Detect which cell encompasses the target text, then output its [x, y] center coordinate. 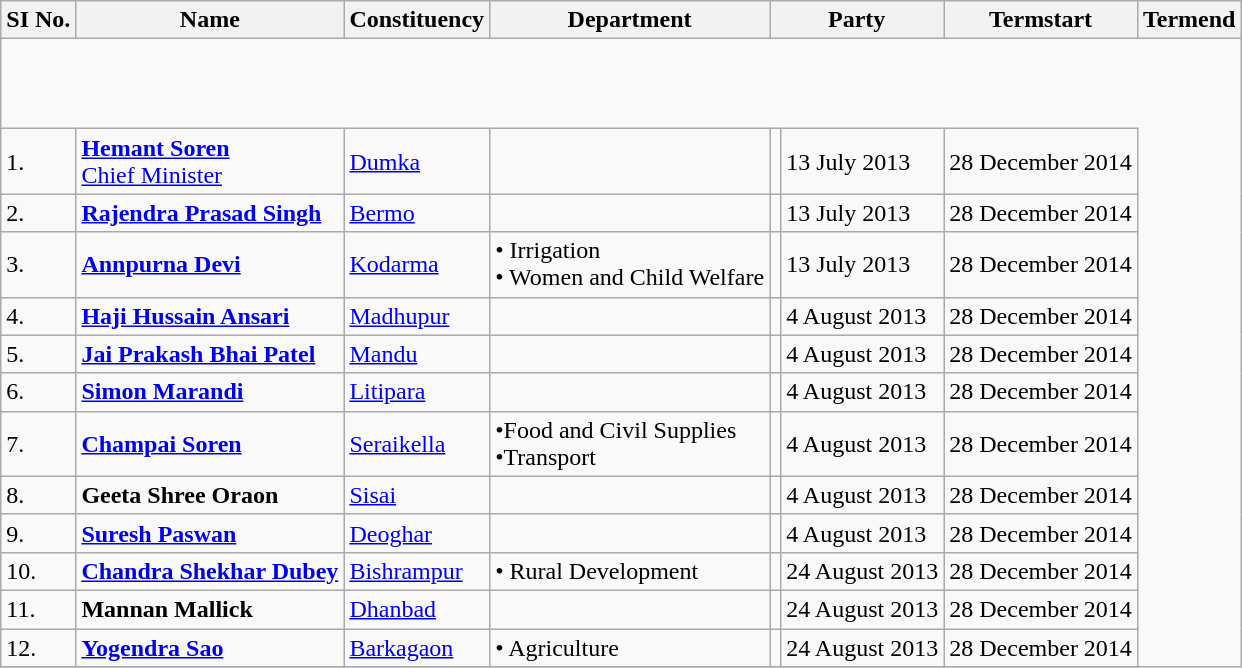
• Irrigation• Women and Child Welfare [630, 264]
Dumka [417, 162]
Annpurna Devi [210, 264]
9. [38, 533]
• Rural Development [630, 571]
Bishrampur [417, 571]
Bermo [417, 213]
Deoghar [417, 533]
Chandra Shekhar Dubey [210, 571]
Mannan Mallick [210, 609]
• Agriculture [630, 647]
1. [38, 162]
3. [38, 264]
Litipara [417, 392]
7. [38, 444]
Hemant SorenChief Minister [210, 162]
Name [210, 20]
4. [38, 316]
6. [38, 392]
Party [857, 20]
Jai Prakash Bhai Patel [210, 354]
Dhanbad [417, 609]
Constituency [417, 20]
Sisai [417, 495]
11. [38, 609]
2. [38, 213]
Kodarma [417, 264]
Termend [1189, 20]
Department [630, 20]
Madhupur [417, 316]
Rajendra Prasad Singh [210, 213]
Geeta Shree Oraon [210, 495]
5. [38, 354]
Yogendra Sao [210, 647]
Champai Soren [210, 444]
Seraikella [417, 444]
Barkagaon [417, 647]
Termstart [1041, 20]
Suresh Paswan [210, 533]
8. [38, 495]
Simon Marandi [210, 392]
10. [38, 571]
12. [38, 647]
SI No. [38, 20]
Mandu [417, 354]
•Food and Civil Supplies•Transport [630, 444]
Haji Hussain Ansari [210, 316]
